Pinpoint the cell where the given text exists, returning its [X, Y] midpoint coordinate. 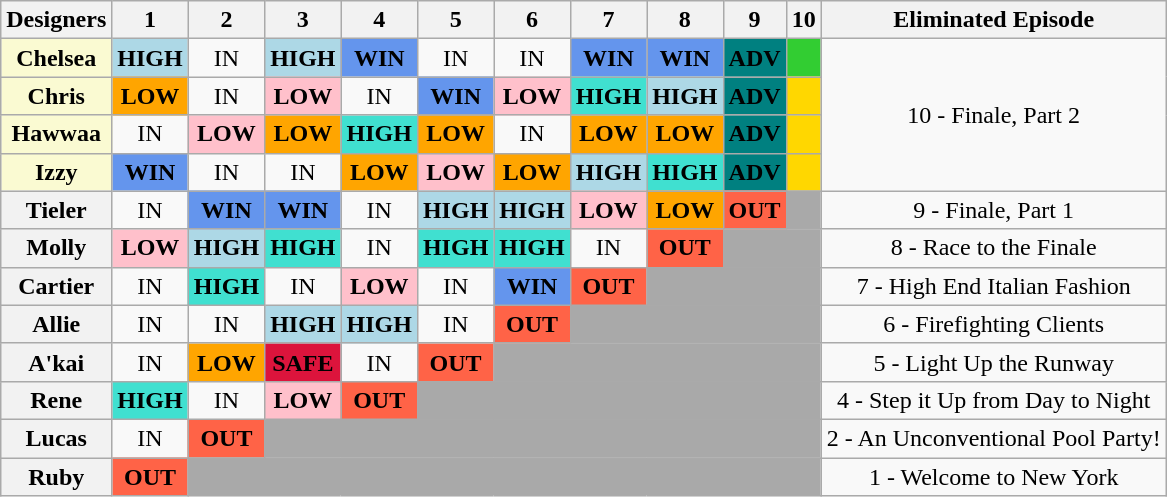
1 [150, 20]
3 [303, 20]
7 [608, 20]
6 [532, 20]
Tieler [56, 210]
Designers [56, 20]
7 - High End Italian Fashion [994, 286]
4 - Step it Up from Day to Night [994, 400]
Allie [56, 324]
8 - Race to the Finale [994, 248]
Hawwaa [56, 134]
4 [379, 20]
9 - Finale, Part 1 [994, 210]
6 - Firefighting Clients [994, 324]
10 - Finale, Part 2 [994, 115]
2 - An Unconventional Pool Party! [994, 438]
Chris [56, 96]
5 [455, 20]
10 [804, 20]
Rene [56, 400]
5 - Light Up the Runway [994, 362]
SAFE [303, 362]
Izzy [56, 172]
A'kai [56, 362]
2 [226, 20]
Ruby [56, 477]
Lucas [56, 438]
Cartier [56, 286]
Eliminated Episode [994, 20]
Molly [56, 248]
1 - Welcome to New York [994, 477]
8 [685, 20]
9 [754, 20]
Chelsea [56, 58]
